Identify which cell holds the provided text, then report its [x, y] central coordinate. 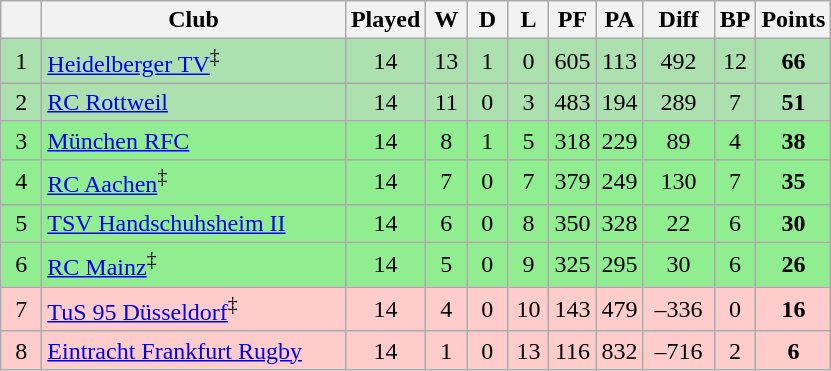
RC Rottweil [194, 102]
TuS 95 Düsseldorf‡ [194, 310]
113 [620, 62]
328 [620, 223]
295 [620, 264]
289 [678, 102]
Played [385, 20]
605 [572, 62]
Heidelberger TV‡ [194, 62]
318 [572, 140]
116 [572, 350]
D [488, 20]
–336 [678, 310]
10 [528, 310]
194 [620, 102]
379 [572, 182]
Club [194, 20]
229 [620, 140]
492 [678, 62]
BP [735, 20]
130 [678, 182]
9 [528, 264]
51 [794, 102]
249 [620, 182]
Diff [678, 20]
832 [620, 350]
35 [794, 182]
38 [794, 140]
RC Mainz‡ [194, 264]
143 [572, 310]
PA [620, 20]
München RFC [194, 140]
16 [794, 310]
11 [446, 102]
483 [572, 102]
TSV Handschuhsheim II [194, 223]
325 [572, 264]
350 [572, 223]
12 [735, 62]
L [528, 20]
479 [620, 310]
89 [678, 140]
22 [678, 223]
66 [794, 62]
W [446, 20]
PF [572, 20]
26 [794, 264]
–716 [678, 350]
Points [794, 20]
RC Aachen‡ [194, 182]
Eintracht Frankfurt Rugby [194, 350]
